For the text-containing cell, return its midpoint in (X, Y) coordinate format. 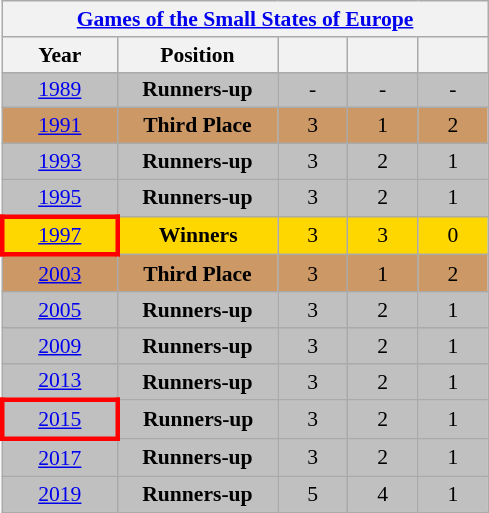
2015 (60, 420)
Position (197, 55)
1993 (60, 162)
Winners (197, 236)
5 (313, 494)
2003 (60, 274)
2017 (60, 458)
Year (60, 55)
2009 (60, 346)
2013 (60, 382)
4 (383, 494)
1995 (60, 198)
1991 (60, 126)
1997 (60, 236)
1989 (60, 90)
0 (453, 236)
Games of the Small States of Europe (245, 19)
2019 (60, 494)
2005 (60, 310)
